Pinpoint the cell where the given text exists, returning its (x, y) midpoint coordinate. 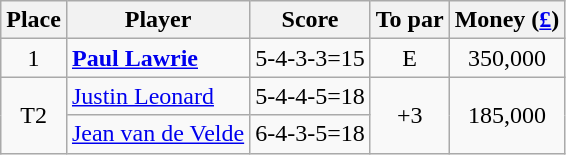
T2 (34, 115)
Money (£) (507, 20)
E (410, 58)
Score (310, 20)
Justin Leonard (158, 96)
5-4-4-5=18 (310, 96)
To par (410, 20)
350,000 (507, 58)
5-4-3-3=15 (310, 58)
Jean van de Velde (158, 134)
Place (34, 20)
185,000 (507, 115)
+3 (410, 115)
1 (34, 58)
6-4-3-5=18 (310, 134)
Paul Lawrie (158, 58)
Player (158, 20)
